Locate the cell with the specified text and output its (x, y) center coordinate. 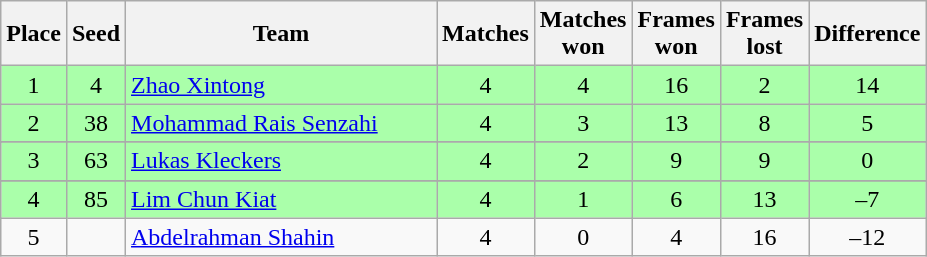
Zhao Xintong (282, 85)
Lukas Kleckers (282, 161)
Frames lost (764, 34)
85 (96, 199)
Seed (96, 34)
Team (282, 34)
Matches won (583, 34)
–12 (868, 237)
8 (764, 123)
Difference (868, 34)
Abdelrahman Shahin (282, 237)
6 (676, 199)
–7 (868, 199)
14 (868, 85)
Place (34, 34)
63 (96, 161)
Lim Chun Kiat (282, 199)
Matches (486, 34)
Mohammad Rais Senzahi (282, 123)
Frames won (676, 34)
38 (96, 123)
